Search for the cell housing the specified text and yield its (X, Y) center coordinate. 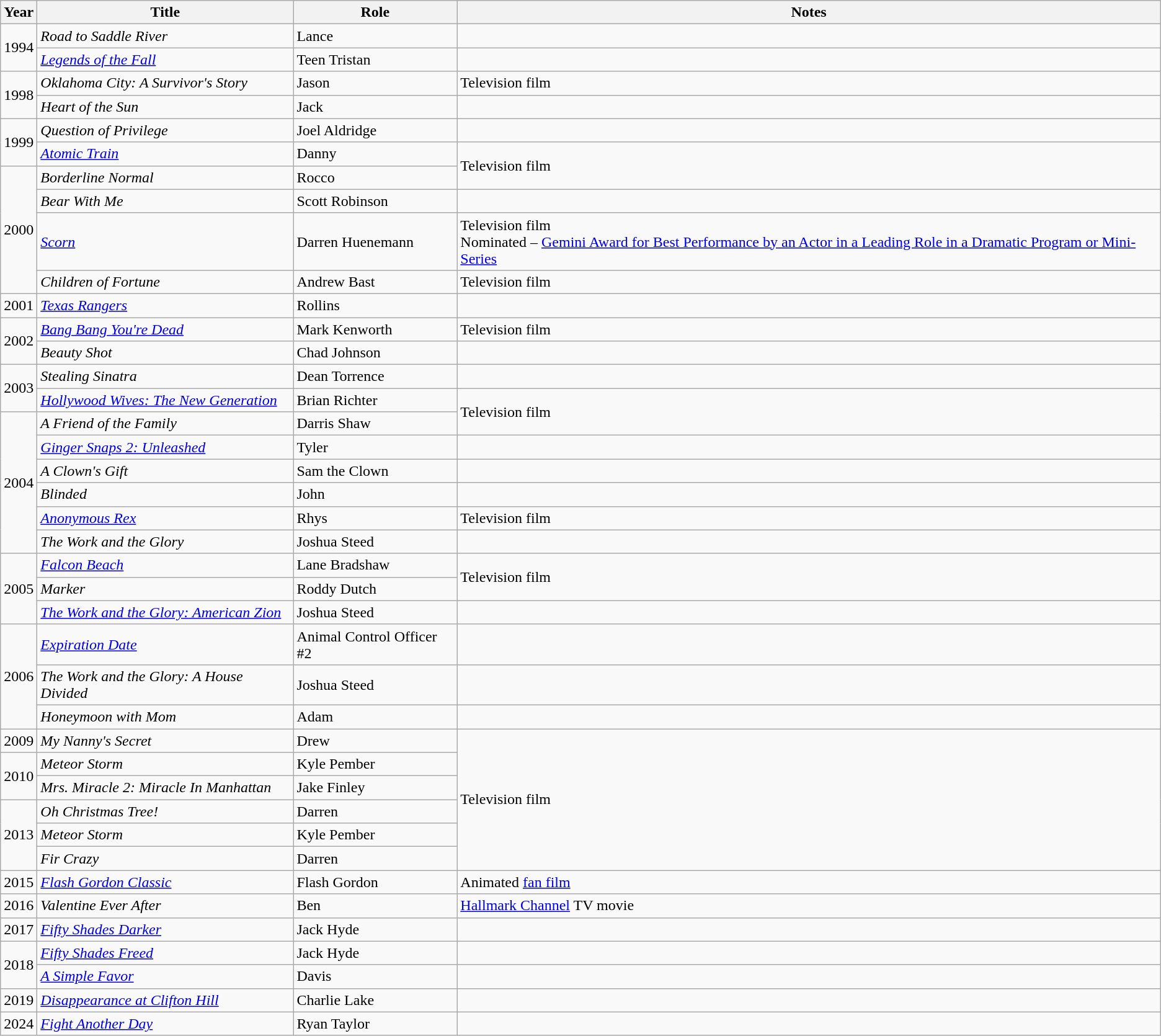
Hollywood Wives: The New Generation (165, 400)
Teen Tristan (375, 60)
Chad Johnson (375, 353)
Lance (375, 36)
Fight Another Day (165, 1024)
The Work and the Glory: American Zion (165, 612)
2013 (19, 835)
2009 (19, 740)
2004 (19, 483)
2003 (19, 388)
2010 (19, 776)
Ryan Taylor (375, 1024)
Fifty Shades Freed (165, 953)
Rocco (375, 177)
Mrs. Miracle 2: Miracle In Manhattan (165, 788)
Bear With Me (165, 201)
Drew (375, 740)
Question of Privilege (165, 130)
Hallmark Channel TV movie (809, 906)
Notes (809, 12)
Disappearance at Clifton Hill (165, 1000)
Oklahoma City: A Survivor's Story (165, 83)
Animal Control Officer #2 (375, 644)
2018 (19, 965)
Anonymous Rex (165, 518)
Dean Torrence (375, 377)
2000 (19, 230)
2005 (19, 589)
Texas Rangers (165, 305)
A Clown's Gift (165, 471)
Expiration Date (165, 644)
Bang Bang You're Dead (165, 329)
Road to Saddle River (165, 36)
Ben (375, 906)
2015 (19, 882)
Brian Richter (375, 400)
Role (375, 12)
Jack (375, 107)
A Simple Favor (165, 976)
Adam (375, 717)
2001 (19, 305)
Falcon Beach (165, 565)
Television filmNominated – Gemini Award for Best Performance by an Actor in a Leading Role in a Dramatic Program or Mini-Series (809, 241)
Title (165, 12)
The Work and the Glory: A House Divided (165, 685)
2016 (19, 906)
A Friend of the Family (165, 424)
Ginger Snaps 2: Unleashed (165, 447)
1994 (19, 48)
Fir Crazy (165, 859)
Borderline Normal (165, 177)
Blinded (165, 494)
Legends of the Fall (165, 60)
2024 (19, 1024)
Sam the Clown (375, 471)
Oh Christmas Tree! (165, 811)
Flash Gordon Classic (165, 882)
John (375, 494)
2019 (19, 1000)
Roddy Dutch (375, 589)
Darris Shaw (375, 424)
Scorn (165, 241)
Flash Gordon (375, 882)
Honeymoon with Mom (165, 717)
Tyler (375, 447)
Mark Kenworth (375, 329)
Scott Robinson (375, 201)
Davis (375, 976)
Marker (165, 589)
Danny (375, 154)
Heart of the Sun (165, 107)
Valentine Ever After (165, 906)
Andrew Bast (375, 282)
Rhys (375, 518)
Stealing Sinatra (165, 377)
1999 (19, 142)
Children of Fortune (165, 282)
Jake Finley (375, 788)
The Work and the Glory (165, 542)
Rollins (375, 305)
Joel Aldridge (375, 130)
Darren Huenemann (375, 241)
Lane Bradshaw (375, 565)
Atomic Train (165, 154)
Animated fan film (809, 882)
2017 (19, 929)
Year (19, 12)
Beauty Shot (165, 353)
1998 (19, 95)
2002 (19, 341)
Fifty Shades Darker (165, 929)
2006 (19, 676)
Jason (375, 83)
My Nanny's Secret (165, 740)
Charlie Lake (375, 1000)
